Scan for the cell matching the given text and deliver its [x, y] coordinate at center. 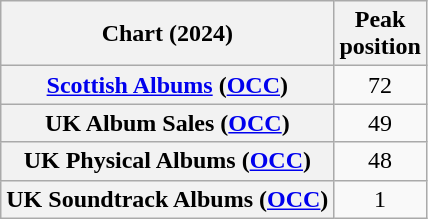
UK Soundtrack Albums (OCC) [168, 199]
72 [380, 85]
UK Physical Albums (OCC) [168, 161]
Scottish Albums (OCC) [168, 85]
Peakposition [380, 34]
Chart (2024) [168, 34]
UK Album Sales (OCC) [168, 123]
49 [380, 123]
48 [380, 161]
1 [380, 199]
